Search for the cell housing the specified text and yield its [X, Y] center coordinate. 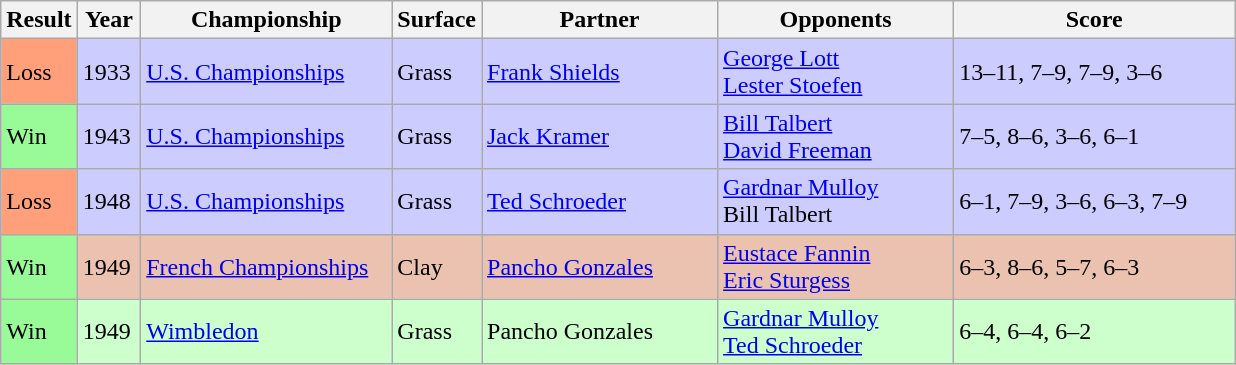
13–11, 7–9, 7–9, 3–6 [1094, 72]
Score [1094, 20]
Jack Kramer [600, 136]
Frank Shields [600, 72]
Wimbledon [266, 332]
Bill Talbert David Freeman [836, 136]
1933 [109, 72]
French Championships [266, 266]
Partner [600, 20]
Ted Schroeder [600, 202]
6–3, 8–6, 5–7, 6–3 [1094, 266]
Result [39, 20]
6–1, 7–9, 3–6, 6–3, 7–9 [1094, 202]
Championship [266, 20]
7–5, 8–6, 3–6, 6–1 [1094, 136]
Surface [437, 20]
Year [109, 20]
1943 [109, 136]
6–4, 6–4, 6–2 [1094, 332]
Opponents [836, 20]
Gardnar Mulloy Ted Schroeder [836, 332]
Eustace Fannin Eric Sturgess [836, 266]
Gardnar Mulloy Bill Talbert [836, 202]
1948 [109, 202]
George Lott Lester Stoefen [836, 72]
Clay [437, 266]
